From the cell containing the given text, extract its center point as [X, Y] coordinate. 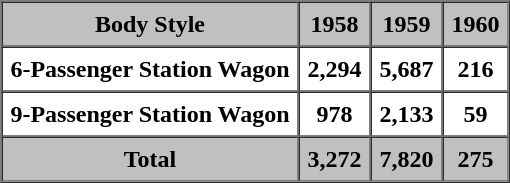
1959 [407, 24]
1960 [476, 24]
275 [476, 158]
978 [335, 114]
6-Passenger Station Wagon [150, 68]
2,133 [407, 114]
2,294 [335, 68]
Body Style [150, 24]
7,820 [407, 158]
Total [150, 158]
9-Passenger Station Wagon [150, 114]
216 [476, 68]
5,687 [407, 68]
1958 [335, 24]
3,272 [335, 158]
59 [476, 114]
